Locate the cell with the specified text and output its (X, Y) center coordinate. 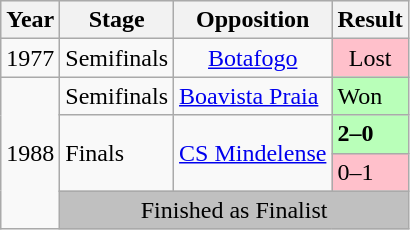
2–0 (370, 134)
Opposition (253, 20)
Year (30, 20)
Won (370, 96)
Lost (370, 58)
Result (370, 20)
1977 (30, 58)
0–1 (370, 172)
Finals (117, 153)
CS Mindelense (253, 153)
Finished as Finalist (234, 210)
1988 (30, 153)
Boavista Praia (253, 96)
Stage (117, 20)
Botafogo (253, 58)
